Output the (x, y) coordinate of the center of the cell containing the given text.  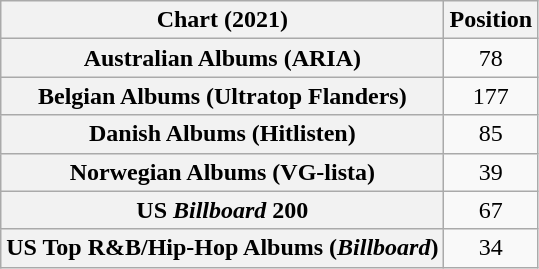
Norwegian Albums (VG-lista) (222, 172)
Australian Albums (ARIA) (222, 58)
39 (491, 172)
67 (491, 210)
78 (491, 58)
Danish Albums (Hitlisten) (222, 134)
US Billboard 200 (222, 210)
Chart (2021) (222, 20)
Position (491, 20)
Belgian Albums (Ultratop Flanders) (222, 96)
US Top R&B/Hip-Hop Albums (Billboard) (222, 248)
85 (491, 134)
34 (491, 248)
177 (491, 96)
